Search for the cell housing the specified text and yield its (x, y) center coordinate. 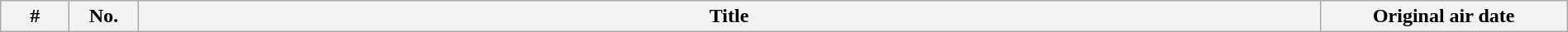
No. (104, 16)
Title (729, 16)
# (35, 16)
Original air date (1444, 16)
